Locate the cell with the specified text and output its (X, Y) center coordinate. 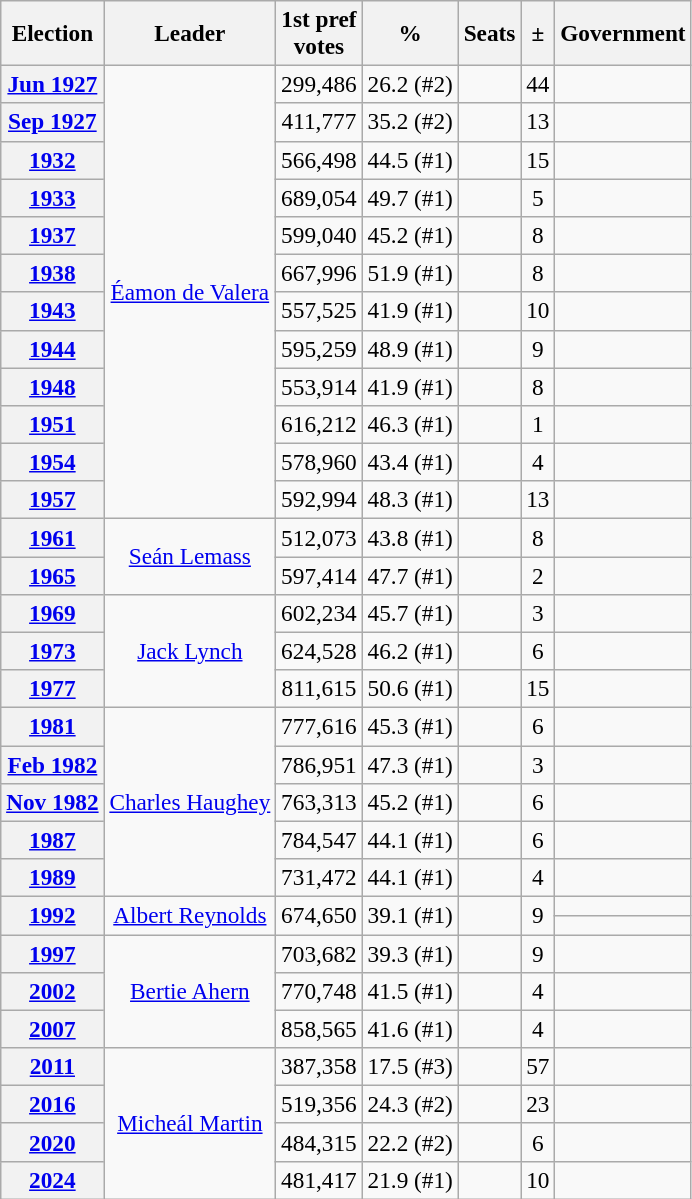
2 (538, 575)
557,525 (319, 311)
57 (538, 1066)
23 (538, 1104)
Albert Reynolds (190, 915)
616,212 (319, 424)
566,498 (319, 160)
51.9 (#1) (410, 273)
41.6 (#1) (410, 1029)
Bertie Ahern (190, 990)
Leader (190, 32)
1965 (52, 575)
45.3 (#1) (410, 726)
% (410, 32)
1943 (52, 311)
Charles Haughey (190, 802)
26.2 (#2) (410, 84)
667,996 (319, 273)
624,528 (319, 651)
592,994 (319, 500)
1951 (52, 424)
46.2 (#1) (410, 651)
1961 (52, 537)
578,960 (319, 462)
411,777 (319, 122)
47.7 (#1) (410, 575)
17.5 (#3) (410, 1066)
1st prefvotes (319, 32)
1989 (52, 877)
Seán Lemass (190, 556)
1933 (52, 197)
703,682 (319, 953)
674,650 (319, 915)
597,414 (319, 575)
2007 (52, 1029)
35.2 (#2) (410, 122)
Sep 1927 (52, 122)
44.5 (#1) (410, 160)
299,486 (319, 84)
602,234 (319, 613)
1944 (52, 349)
1948 (52, 386)
595,259 (319, 349)
481,417 (319, 1180)
763,313 (319, 802)
553,914 (319, 386)
786,951 (319, 764)
1 (538, 424)
21.9 (#1) (410, 1180)
Feb 1982 (52, 764)
519,356 (319, 1104)
811,615 (319, 689)
1992 (52, 915)
43.4 (#1) (410, 462)
1973 (52, 651)
48.3 (#1) (410, 500)
777,616 (319, 726)
Election (52, 32)
45.7 (#1) (410, 613)
2016 (52, 1104)
39.3 (#1) (410, 953)
Jun 1927 (52, 84)
784,547 (319, 840)
1977 (52, 689)
Éamon de Valera (190, 292)
Jack Lynch (190, 650)
484,315 (319, 1142)
43.8 (#1) (410, 537)
± (538, 32)
1938 (52, 273)
2020 (52, 1142)
387,358 (319, 1066)
1997 (52, 953)
5 (538, 197)
2024 (52, 1180)
1937 (52, 235)
44 (538, 84)
1987 (52, 840)
22.2 (#2) (410, 1142)
41.5 (#1) (410, 991)
1969 (52, 613)
1981 (52, 726)
1954 (52, 462)
1957 (52, 500)
599,040 (319, 235)
Micheál Martin (190, 1122)
39.1 (#1) (410, 915)
47.3 (#1) (410, 764)
770,748 (319, 991)
Nov 1982 (52, 802)
46.3 (#1) (410, 424)
731,472 (319, 877)
689,054 (319, 197)
48.9 (#1) (410, 349)
512,073 (319, 537)
24.3 (#2) (410, 1104)
Seats (490, 32)
49.7 (#1) (410, 197)
2011 (52, 1066)
50.6 (#1) (410, 689)
2002 (52, 991)
1932 (52, 160)
858,565 (319, 1029)
Government (623, 32)
